Provide the (x, y) coordinate of the cell's center where the given text is located.  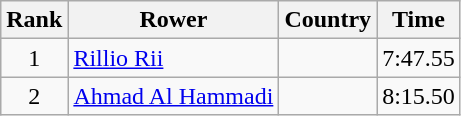
Time (419, 20)
Rower (174, 20)
1 (34, 58)
Rillio Rii (174, 58)
8:15.50 (419, 96)
Ahmad Al Hammadi (174, 96)
7:47.55 (419, 58)
Country (328, 20)
Rank (34, 20)
2 (34, 96)
